Pinpoint the cell where the given text exists, returning its (x, y) midpoint coordinate. 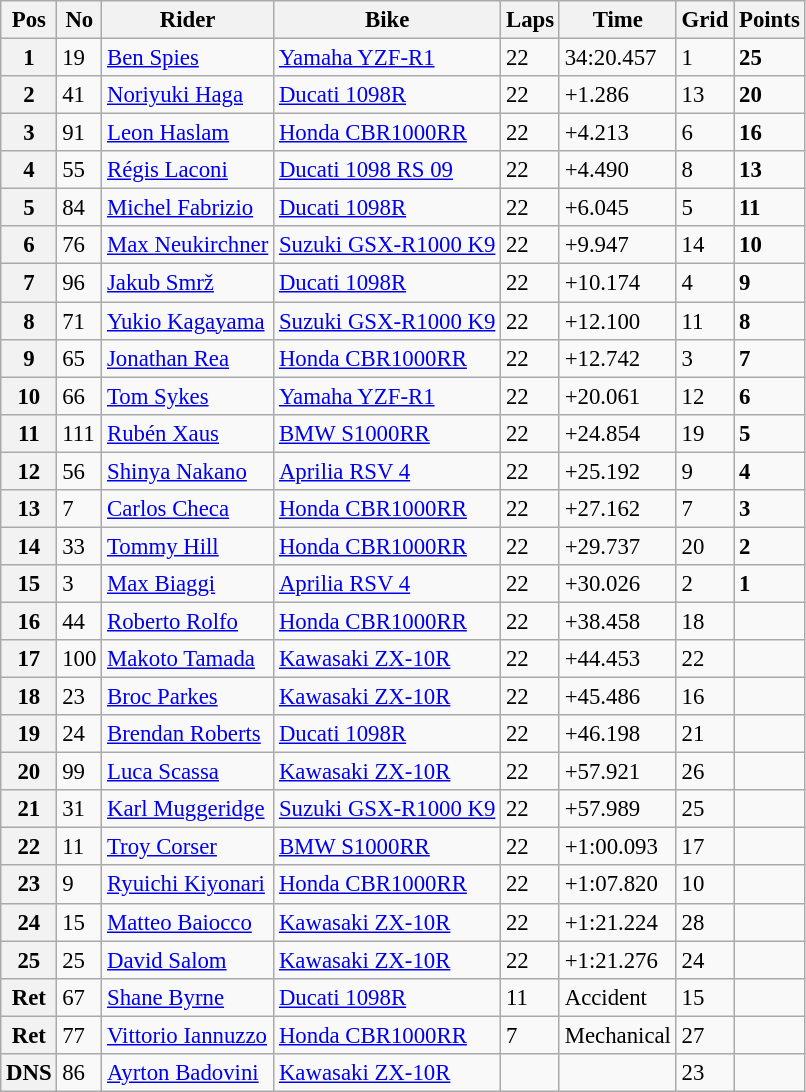
Ryuichi Kiyonari (188, 885)
Tom Sykes (188, 396)
Tommy Hill (188, 546)
Bike (388, 20)
+1:21.224 (618, 922)
No (80, 20)
+10.174 (618, 283)
76 (80, 245)
Grid (704, 20)
84 (80, 208)
Ben Spies (188, 58)
Points (770, 20)
David Salom (188, 960)
Michel Fabrizio (188, 208)
99 (80, 772)
Laps (530, 20)
Makoto Tamada (188, 659)
Karl Muggeridge (188, 809)
+1:00.093 (618, 847)
Leon Haslam (188, 133)
Jakub Smrž (188, 283)
41 (80, 95)
+1:21.276 (618, 960)
100 (80, 659)
Brendan Roberts (188, 734)
96 (80, 283)
Rider (188, 20)
+12.100 (618, 321)
Shane Byrne (188, 997)
67 (80, 997)
Accident (618, 997)
+57.921 (618, 772)
Broc Parkes (188, 697)
Ducati 1098 RS 09 (388, 170)
+27.162 (618, 509)
Shinya Nakano (188, 471)
Troy Corser (188, 847)
+57.989 (618, 809)
+6.045 (618, 208)
28 (704, 922)
+25.192 (618, 471)
26 (704, 772)
Régis Laconi (188, 170)
Carlos Checa (188, 509)
Noriyuki Haga (188, 95)
+44.453 (618, 659)
Vittorio Iannuzzo (188, 1035)
77 (80, 1035)
27 (704, 1035)
+24.854 (618, 433)
Yukio Kagayama (188, 321)
65 (80, 358)
Roberto Rolfo (188, 621)
Ayrton Badovini (188, 1073)
+45.486 (618, 697)
+46.198 (618, 734)
+4.490 (618, 170)
Luca Scassa (188, 772)
44 (80, 621)
+4.213 (618, 133)
71 (80, 321)
66 (80, 396)
Max Neukirchner (188, 245)
Matteo Baiocco (188, 922)
31 (80, 809)
34:20.457 (618, 58)
Jonathan Rea (188, 358)
33 (80, 546)
+30.026 (618, 584)
+20.061 (618, 396)
55 (80, 170)
Time (618, 20)
56 (80, 471)
Rubén Xaus (188, 433)
DNS (29, 1073)
86 (80, 1073)
Mechanical (618, 1035)
+9.947 (618, 245)
+1.286 (618, 95)
+38.458 (618, 621)
91 (80, 133)
+1:07.820 (618, 885)
+29.737 (618, 546)
111 (80, 433)
+12.742 (618, 358)
Pos (29, 20)
Max Biaggi (188, 584)
